Find where the given text appears and provide that cell's center as (X, Y) coordinate. 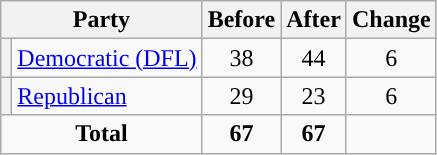
Party (102, 20)
Change (391, 20)
After (314, 20)
Democratic (DFL) (107, 58)
Republican (107, 96)
29 (242, 96)
23 (314, 96)
44 (314, 58)
Total (102, 134)
Before (242, 20)
38 (242, 58)
